Output the (x, y) coordinate of the center of the cell containing the given text.  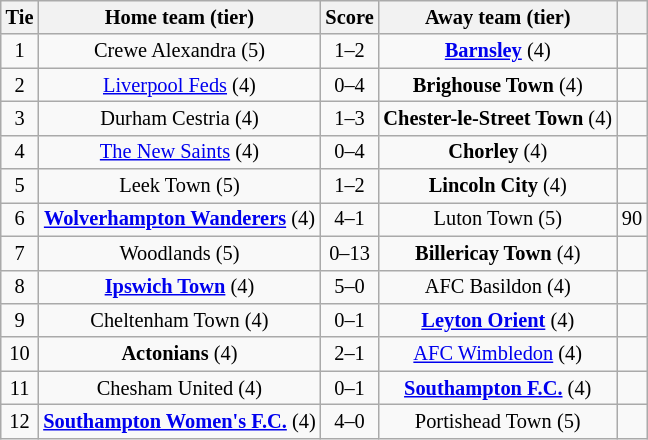
Luton Town (5) (498, 219)
5–0 (350, 287)
Lincoln City (4) (498, 186)
Actonians (4) (179, 354)
9 (20, 320)
AFC Basildon (4) (498, 287)
Southampton Women's F.C. (4) (179, 421)
1–3 (350, 118)
Ipswich Town (4) (179, 287)
Leek Town (5) (179, 186)
1 (20, 51)
Chester-le-Street Town (4) (498, 118)
Portishead Town (5) (498, 421)
Wolverhampton Wanderers (4) (179, 219)
12 (20, 421)
Leyton Orient (4) (498, 320)
Brighouse Town (4) (498, 85)
4–0 (350, 421)
Woodlands (5) (179, 253)
Durham Cestria (4) (179, 118)
0–13 (350, 253)
2 (20, 85)
7 (20, 253)
90 (632, 219)
4 (20, 152)
11 (20, 388)
Southampton F.C. (4) (498, 388)
Score (350, 17)
8 (20, 287)
2–1 (350, 354)
6 (20, 219)
3 (20, 118)
Crewe Alexandra (5) (179, 51)
Tie (20, 17)
10 (20, 354)
Chorley (4) (498, 152)
The New Saints (4) (179, 152)
AFC Wimbledon (4) (498, 354)
5 (20, 186)
Barnsley (4) (498, 51)
4–1 (350, 219)
Liverpool Feds (4) (179, 85)
Chesham United (4) (179, 388)
Cheltenham Town (4) (179, 320)
Billericay Town (4) (498, 253)
Away team (tier) (498, 17)
Home team (tier) (179, 17)
